Locate the cell with the specified text and output its (X, Y) center coordinate. 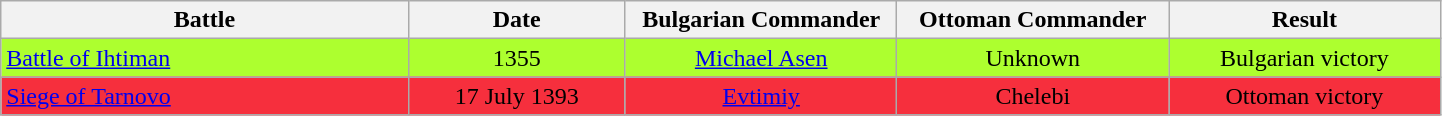
Ottoman victory (1305, 96)
Evtimiy (761, 96)
Chelebi (1033, 96)
Battle of Ihtiman (204, 58)
17 July 1393 (516, 96)
Bulgarian Commander (761, 20)
Result (1305, 20)
Date (516, 20)
Ottoman Commander (1033, 20)
Unknown (1033, 58)
Bulgarian victory (1305, 58)
Michael Asen (761, 58)
Battle (204, 20)
Siege of Tarnovo (204, 96)
1355 (516, 58)
